Identify which cell holds the provided text, then report its (X, Y) central coordinate. 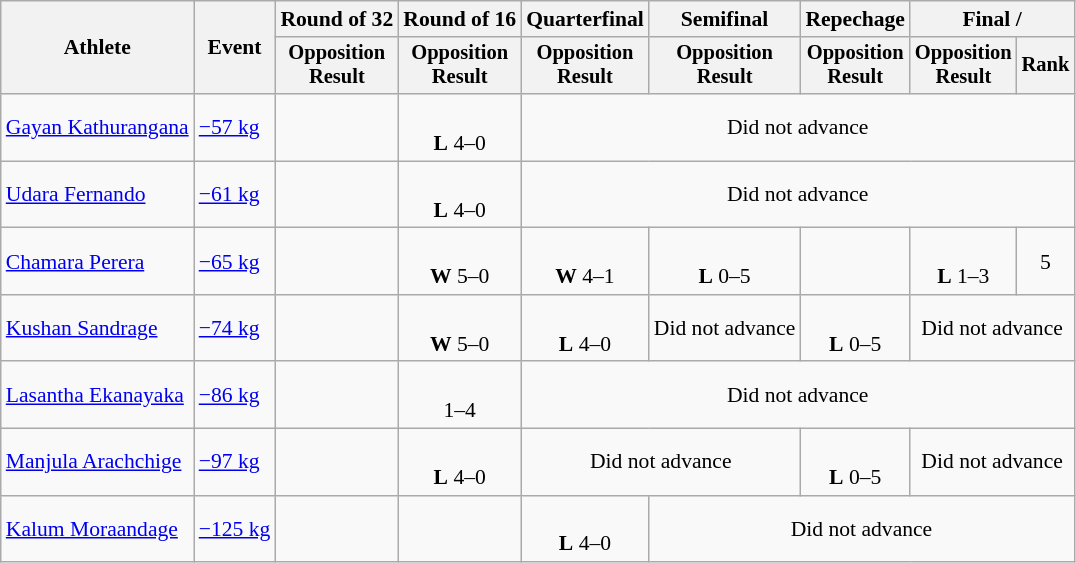
−125 kg (235, 528)
W 4–1 (585, 262)
Manjula Arachchige (98, 462)
Lasantha Ekanayaka (98, 396)
−74 kg (235, 328)
Quarterfinal (585, 19)
Gayan Kathurangana (98, 128)
Semifinal (725, 19)
Kalum Moraandage (98, 528)
Round of 16 (460, 19)
−97 kg (235, 462)
Rank (1046, 66)
Final / (992, 19)
−57 kg (235, 128)
−61 kg (235, 194)
Event (235, 48)
L 1–3 (964, 262)
Kushan Sandrage (98, 328)
1–4 (460, 396)
Udara Fernando (98, 194)
Round of 32 (336, 19)
Athlete (98, 48)
5 (1046, 262)
Repechage (855, 19)
−65 kg (235, 262)
−86 kg (235, 396)
Chamara Perera (98, 262)
